Return the (x, y) coordinate for the center point of the cell that contains the specified text.  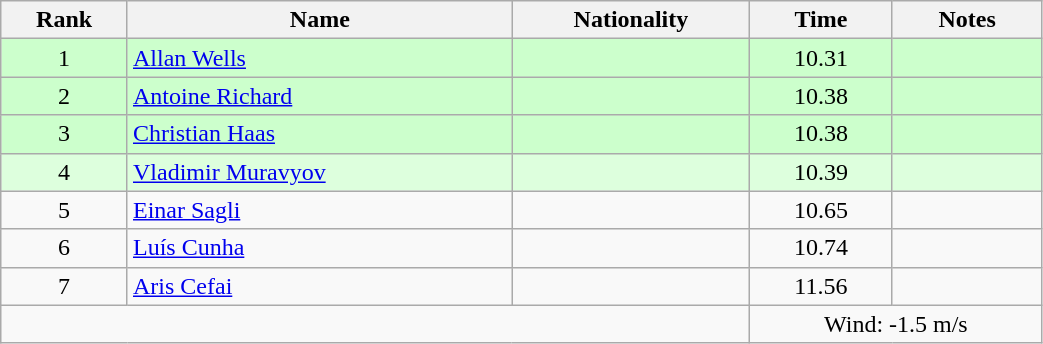
Allan Wells (320, 58)
6 (64, 248)
4 (64, 172)
Wind: -1.5 m/s (896, 324)
11.56 (821, 286)
7 (64, 286)
Name (320, 20)
10.65 (821, 210)
Aris Cefai (320, 286)
Einar Sagli (320, 210)
10.39 (821, 172)
Christian Haas (320, 134)
10.31 (821, 58)
5 (64, 210)
2 (64, 96)
Antoine Richard (320, 96)
Luís Cunha (320, 248)
Notes (967, 20)
Rank (64, 20)
Nationality (630, 20)
3 (64, 134)
1 (64, 58)
Time (821, 20)
10.74 (821, 248)
Vladimir Muravyov (320, 172)
